Capture the cell that displays the provided text and extract its (x, y) central coordinate. 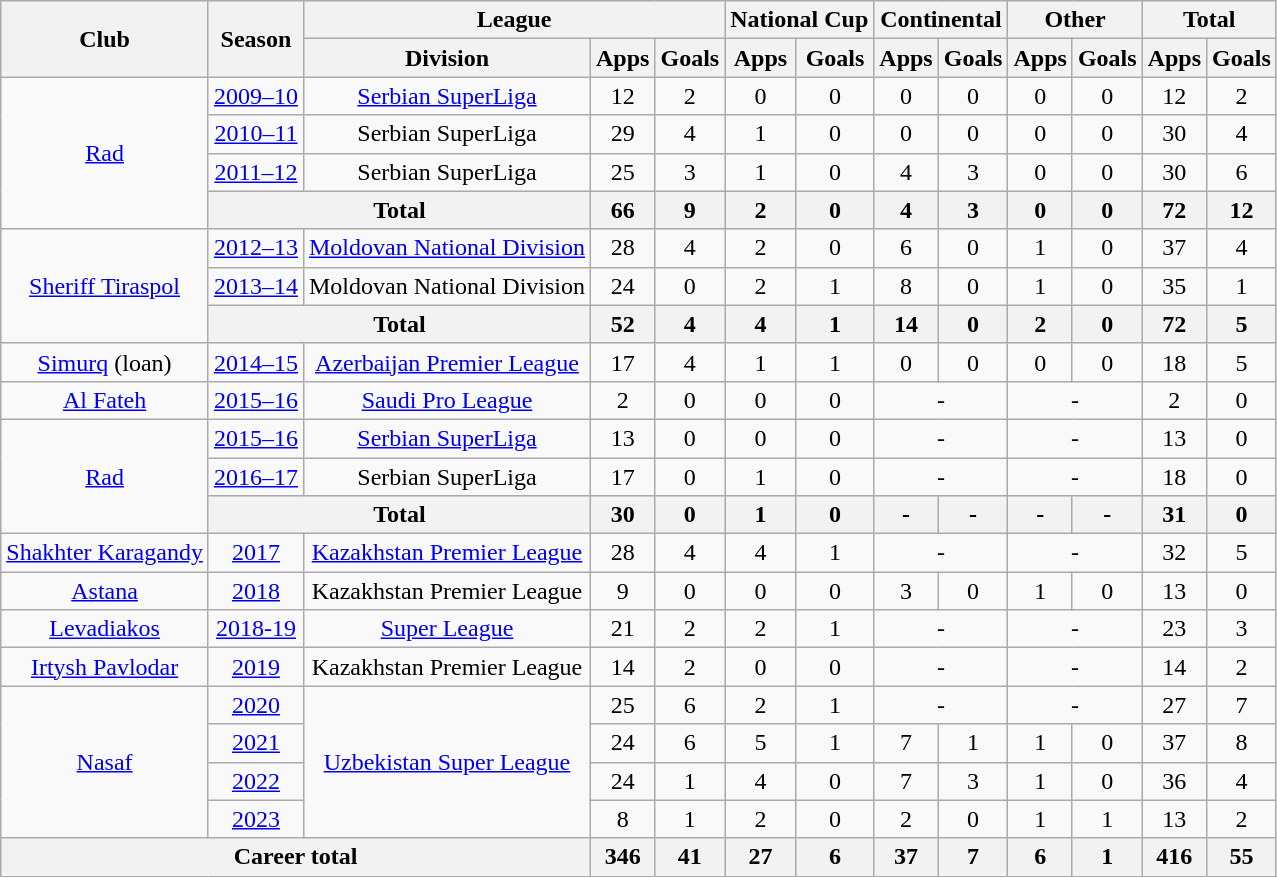
36 (1174, 781)
Azerbaijan Premier League (446, 362)
Other (1075, 20)
2013–14 (256, 286)
National Cup (800, 20)
2011–12 (256, 172)
2022 (256, 781)
Nasaf (105, 762)
2010–11 (256, 134)
32 (1174, 553)
Astana (105, 591)
Super League (446, 629)
52 (623, 324)
2017 (256, 553)
2014–15 (256, 362)
Career total (296, 857)
Division (446, 58)
Continental (941, 20)
Uzbekistan Super League (446, 762)
2016–17 (256, 477)
Sheriff Tiraspol (105, 286)
Club (105, 39)
Levadiakos (105, 629)
2018 (256, 591)
2009–10 (256, 96)
Al Fateh (105, 400)
Season (256, 39)
346 (623, 857)
29 (623, 134)
Shakhter Karagandy (105, 553)
66 (623, 210)
23 (1174, 629)
League (514, 20)
416 (1174, 857)
41 (690, 857)
2018-19 (256, 629)
Saudi Pro League (446, 400)
21 (623, 629)
2012–13 (256, 248)
2021 (256, 743)
55 (1242, 857)
2020 (256, 705)
35 (1174, 286)
Irtysh Pavlodar (105, 667)
2023 (256, 819)
2019 (256, 667)
Simurq (loan) (105, 362)
31 (1174, 515)
